Locate the cell with the specified text and output its (X, Y) center coordinate. 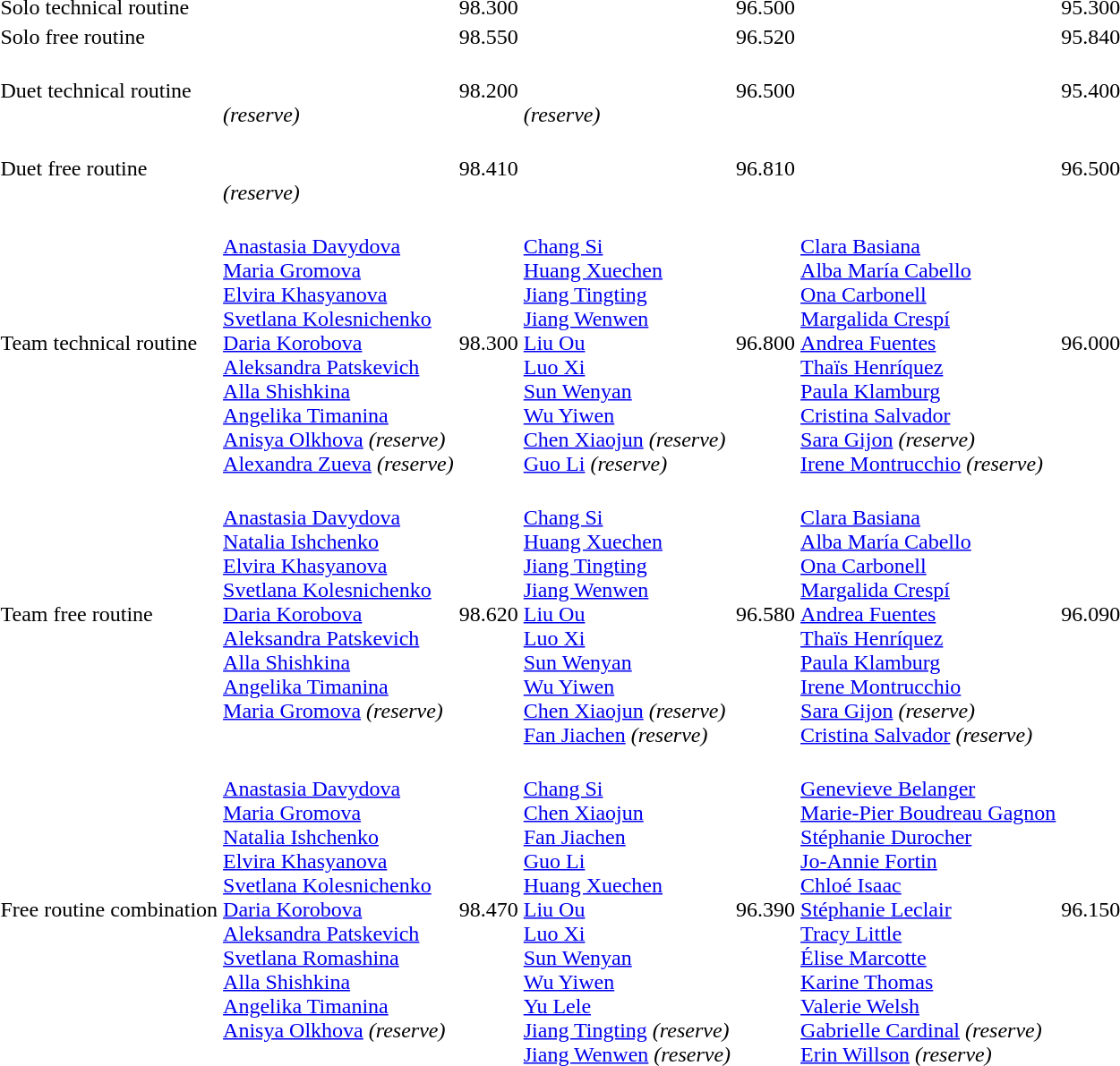
98.410 (489, 168)
98.200 (489, 90)
96.520 (766, 37)
96.810 (766, 168)
96.580 (766, 614)
98.620 (489, 614)
98.300 (489, 343)
98.550 (489, 37)
Chang SiHuang XuechenJiang TingtingJiang WenwenLiu OuLuo XiSun WenyanWu YiwenChen Xiaojun (reserve)Fan Jiachen (reserve) (627, 614)
96.500 (766, 90)
96.800 (766, 343)
Chang SiHuang XuechenJiang TingtingJiang WenwenLiu OuLuo XiSun WenyanWu YiwenChen Xiaojun (reserve)Guo Li (reserve) (627, 343)
